Locate the cell with the specified text and output its [x, y] center coordinate. 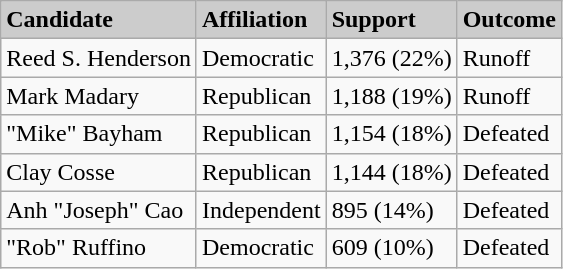
Mark Madary [99, 96]
Affiliation [261, 20]
1,376 (22%) [392, 58]
Reed S. Henderson [99, 58]
1,154 (18%) [392, 134]
609 (10%) [392, 248]
Outcome [509, 20]
1,188 (19%) [392, 96]
1,144 (18%) [392, 172]
"Mike" Bayham [99, 134]
Clay Cosse [99, 172]
Candidate [99, 20]
895 (14%) [392, 210]
Anh "Joseph" Cao [99, 210]
"Rob" Ruffino [99, 248]
Independent [261, 210]
Support [392, 20]
